Output the [x, y] coordinate of the center of the cell containing the given text.  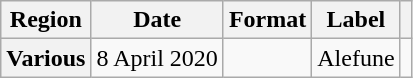
Label [356, 20]
8 April 2020 [157, 58]
Format [267, 20]
Alefune [356, 58]
Date [157, 20]
Region [46, 20]
Various [46, 58]
